Determine the (x, y) coordinate at the center of the cell enclosing the given text.  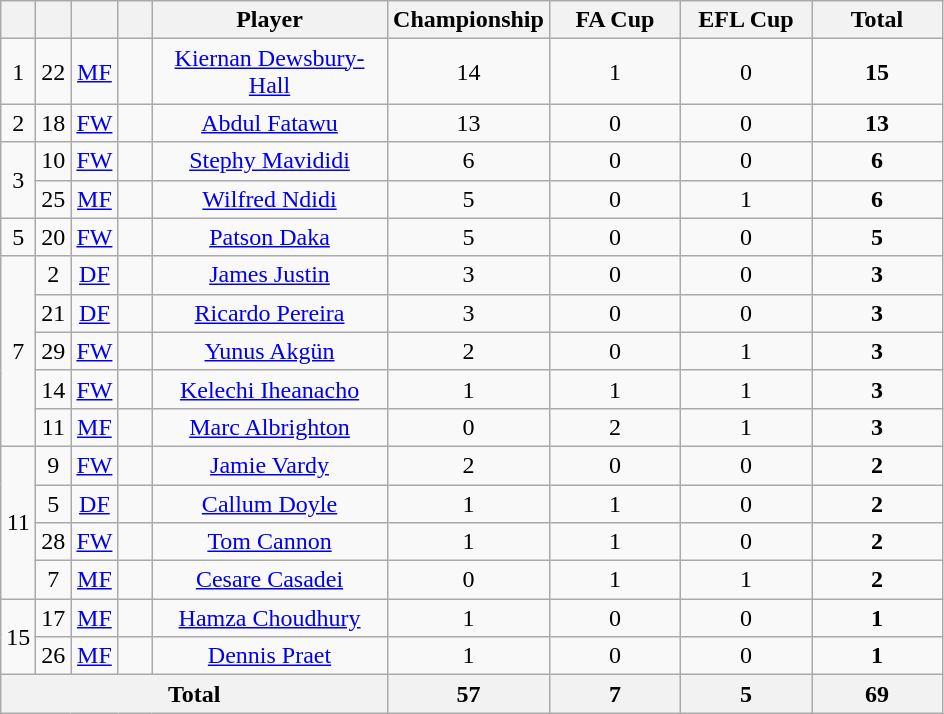
26 (54, 656)
57 (469, 694)
Jamie Vardy (270, 465)
10 (54, 161)
28 (54, 542)
Hamza Choudhury (270, 618)
Tom Cannon (270, 542)
Dennis Praet (270, 656)
EFL Cup (746, 20)
Wilfred Ndidi (270, 199)
Marc Albrighton (270, 427)
Callum Doyle (270, 503)
22 (54, 72)
Abdul Fatawu (270, 123)
Player (270, 20)
21 (54, 313)
69 (878, 694)
18 (54, 123)
James Justin (270, 275)
9 (54, 465)
20 (54, 237)
Cesare Casadei (270, 580)
17 (54, 618)
Kelechi Iheanacho (270, 389)
FA Cup (614, 20)
Yunus Akgün (270, 351)
Championship (469, 20)
Patson Daka (270, 237)
Ricardo Pereira (270, 313)
Stephy Mavididi (270, 161)
29 (54, 351)
25 (54, 199)
Kiernan Dewsbury-Hall (270, 72)
